Capture the cell that displays the provided text and extract its (X, Y) central coordinate. 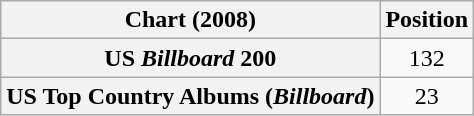
US Billboard 200 (190, 58)
US Top Country Albums (Billboard) (190, 96)
Position (427, 20)
132 (427, 58)
23 (427, 96)
Chart (2008) (190, 20)
